Capture the cell that displays the provided text and extract its (x, y) central coordinate. 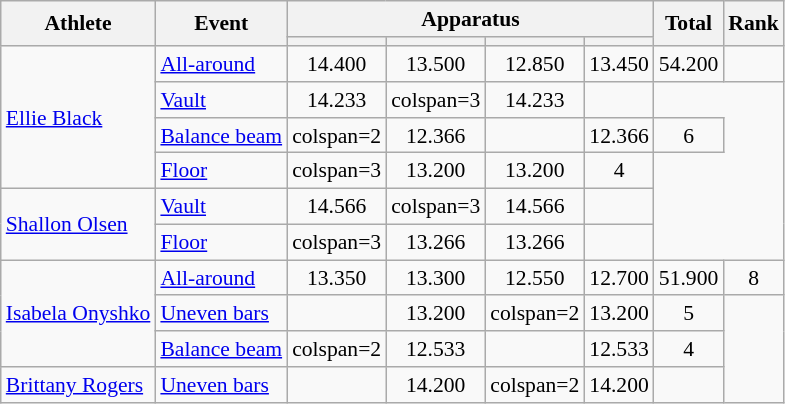
Total (688, 24)
13.500 (436, 64)
Apparatus (470, 19)
12.550 (534, 278)
13.450 (618, 64)
12.850 (534, 64)
Athlete (78, 24)
Brittany Rogers (78, 385)
13.300 (436, 278)
Ellie Black (78, 117)
12.700 (618, 278)
Rank (754, 24)
8 (754, 278)
5 (688, 314)
Shallon Olsen (78, 224)
Isabela Onyshko (78, 314)
51.900 (688, 278)
Event (221, 24)
13.350 (336, 278)
14.400 (336, 64)
6 (688, 136)
54.200 (688, 64)
